Find where the given text appears and provide that cell's center as [X, Y] coordinate. 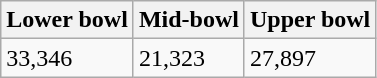
33,346 [68, 58]
Mid-bowl [188, 20]
21,323 [188, 58]
27,897 [310, 58]
Lower bowl [68, 20]
Upper bowl [310, 20]
